Pinpoint the cell where the given text exists, returning its (x, y) midpoint coordinate. 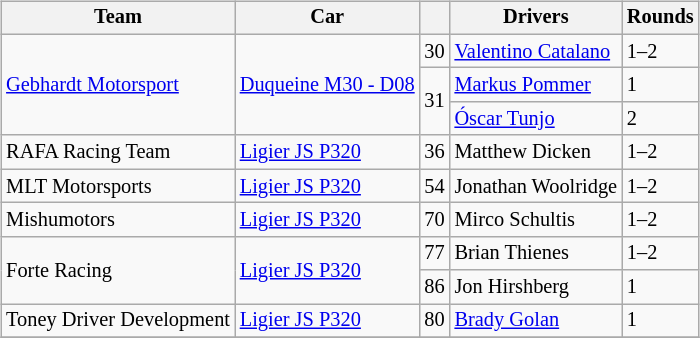
Mishumotors (118, 220)
Brian Thienes (536, 253)
Duqueine M30 - D08 (328, 84)
Toney Driver Development (118, 321)
MLT Motorsports (118, 186)
54 (435, 186)
86 (435, 287)
Car (328, 18)
80 (435, 321)
Matthew Dicken (536, 152)
Drivers (536, 18)
Óscar Tunjo (536, 119)
Rounds (660, 18)
Gebhardt Motorsport (118, 84)
Jon Hirshberg (536, 287)
Team (118, 18)
77 (435, 253)
70 (435, 220)
2 (660, 119)
36 (435, 152)
Markus Pommer (536, 85)
31 (435, 102)
Brady Golan (536, 321)
Jonathan Woolridge (536, 186)
Valentino Catalano (536, 51)
Mirco Schultis (536, 220)
RAFA Racing Team (118, 152)
30 (435, 51)
Forte Racing (118, 270)
